Return [x, y] of the center of cell containing provided text 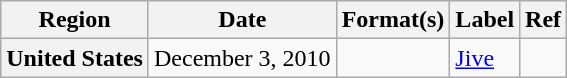
Region [75, 20]
December 3, 2010 [242, 58]
Jive [485, 58]
Date [242, 20]
Ref [544, 20]
United States [75, 58]
Format(s) [393, 20]
Label [485, 20]
